Locate the cell with the specified text and output its (x, y) center coordinate. 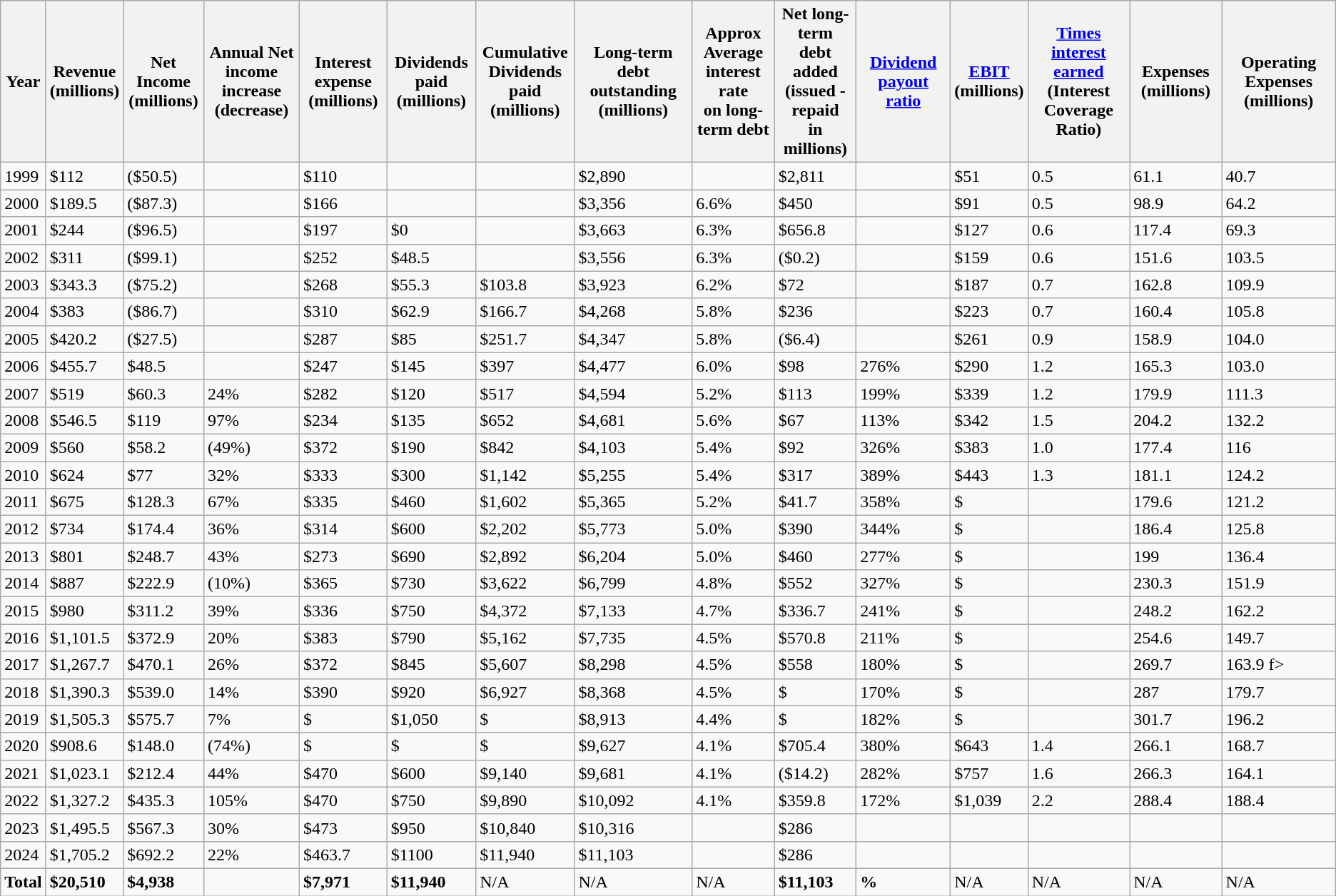
$575.7 (164, 719)
$135 (431, 420)
Total (24, 882)
2016 (24, 638)
104.0 (1279, 339)
$1,327.2 (84, 800)
($0.2) (815, 258)
2007 (24, 393)
$450 (815, 203)
$567.3 (164, 828)
$690 (431, 556)
$757 (989, 773)
$4,347 (634, 339)
$110 (344, 176)
61.1 (1176, 176)
$558 (815, 665)
2.2 (1079, 800)
$222.9 (164, 584)
2023 (24, 828)
327% (904, 584)
2006 (24, 366)
$7,735 (634, 638)
$1,495.5 (84, 828)
$166.7 (525, 312)
(10%) (251, 584)
$67 (815, 420)
$359.8 (815, 800)
$251.7 (525, 339)
282% (904, 773)
151.6 (1176, 258)
$1,050 (431, 719)
$268 (344, 285)
$4,477 (634, 366)
380% (904, 746)
$311.2 (164, 611)
$60.3 (164, 393)
2001 (24, 230)
$300 (431, 474)
$539.0 (164, 692)
117.4 (1176, 230)
14% (251, 692)
($96.5) (164, 230)
64.2 (1279, 203)
1999 (24, 176)
$273 (344, 556)
$58.2 (164, 447)
2019 (24, 719)
0.9 (1079, 339)
26% (251, 665)
$335 (344, 502)
69.3 (1279, 230)
$473 (344, 828)
2008 (24, 420)
$174.4 (164, 529)
$7,133 (634, 611)
$10,092 (634, 800)
$127 (989, 230)
186.4 (1176, 529)
20% (251, 638)
$3,923 (634, 285)
$98 (815, 366)
($75.2) (164, 285)
$1,602 (525, 502)
2011 (24, 502)
151.9 (1279, 584)
44% (251, 773)
$120 (431, 393)
2002 (24, 258)
Interest expense(millions) (344, 81)
266.3 (1176, 773)
$643 (989, 746)
103.0 (1279, 366)
211% (904, 638)
$463.7 (344, 855)
$1,390.3 (84, 692)
Year (24, 81)
$10,840 (525, 828)
$145 (431, 366)
$336.7 (815, 611)
288.4 (1176, 800)
179.6 (1176, 502)
$887 (84, 584)
2003 (24, 285)
1.3 (1079, 474)
$247 (344, 366)
2013 (24, 556)
6.6% (734, 203)
$1,705.2 (84, 855)
$730 (431, 584)
$980 (84, 611)
$9,681 (634, 773)
$5,255 (634, 474)
2017 (24, 665)
Expenses (millions) (1176, 81)
$119 (164, 420)
$166 (344, 203)
196.2 (1279, 719)
$248.7 (164, 556)
2022 (24, 800)
($14.2) (815, 773)
$5,773 (634, 529)
116 (1279, 447)
6.0% (734, 366)
248.2 (1176, 611)
$570.8 (815, 638)
$4,103 (634, 447)
181.1 (1176, 474)
$435.3 (164, 800)
$223 (989, 312)
6.2% (734, 285)
269.7 (1176, 665)
149.7 (1279, 638)
$3,663 (634, 230)
2009 (24, 447)
$113 (815, 393)
$282 (344, 393)
$908.6 (84, 746)
179.9 (1176, 393)
$624 (84, 474)
$734 (84, 529)
$6,927 (525, 692)
$62.9 (431, 312)
Approx Averageinterest rateon long-term debt (734, 81)
$1,142 (525, 474)
Times interest earned(Interest Coverage Ratio) (1079, 81)
109.9 (1279, 285)
160.4 (1176, 312)
103.5 (1279, 258)
$920 (431, 692)
$8,913 (634, 719)
$5,162 (525, 638)
$790 (431, 638)
($86.7) (164, 312)
$9,140 (525, 773)
$8,298 (634, 665)
132.2 (1279, 420)
$189.5 (84, 203)
1.0 (1079, 447)
170% (904, 692)
30% (251, 828)
$190 (431, 447)
162.2 (1279, 611)
344% (904, 529)
$652 (525, 420)
2018 (24, 692)
$455.7 (84, 366)
($27.5) (164, 339)
$314 (344, 529)
$950 (431, 828)
39% (251, 611)
$1,039 (989, 800)
1.4 (1079, 746)
2000 (24, 203)
$560 (84, 447)
$2,811 (815, 176)
$236 (815, 312)
230.3 (1176, 584)
$8,368 (634, 692)
182% (904, 719)
4.4% (734, 719)
4.8% (734, 584)
$310 (344, 312)
241% (904, 611)
$333 (344, 474)
1.5 (1079, 420)
24% (251, 393)
$41.7 (815, 502)
$1,505.3 (84, 719)
$845 (431, 665)
$546.5 (84, 420)
($6.4) (815, 339)
$212.4 (164, 773)
266.1 (1176, 746)
136.4 (1279, 556)
254.6 (1176, 638)
111.3 (1279, 393)
276% (904, 366)
$420.2 (84, 339)
$336 (344, 611)
$705.4 (815, 746)
$4,372 (525, 611)
389% (904, 474)
$470.1 (164, 665)
358% (904, 502)
98.9 (1176, 203)
$148.0 (164, 746)
$2,890 (634, 176)
204.2 (1176, 420)
$77 (164, 474)
$20,510 (84, 882)
Operating Expenses (millions) (1279, 81)
$2,202 (525, 529)
$112 (84, 176)
$7,971 (344, 882)
($50.5) (164, 176)
Revenue(millions) (84, 81)
158.9 (1176, 339)
$290 (989, 366)
7% (251, 719)
$443 (989, 474)
$5,365 (634, 502)
$4,938 (164, 882)
$0 (431, 230)
$91 (989, 203)
$1,101.5 (84, 638)
$801 (84, 556)
105% (251, 800)
43% (251, 556)
2005 (24, 339)
2004 (24, 312)
165.3 (1176, 366)
$92 (815, 447)
$343.3 (84, 285)
($87.3) (164, 203)
2015 (24, 611)
Long-termdebt outstanding (millions) (634, 81)
179.7 (1279, 692)
$4,268 (634, 312)
$103.8 (525, 285)
32% (251, 474)
180% (904, 665)
199% (904, 393)
Net long-termdebt added(issued - repaidin millions) (815, 81)
$85 (431, 339)
$2,892 (525, 556)
$342 (989, 420)
$252 (344, 258)
36% (251, 529)
22% (251, 855)
40.7 (1279, 176)
$3,622 (525, 584)
164.1 (1279, 773)
162.8 (1176, 285)
2010 (24, 474)
168.7 (1279, 746)
$10,316 (634, 828)
$9,627 (634, 746)
$692.2 (164, 855)
$1100 (431, 855)
67% (251, 502)
($99.1) (164, 258)
2024 (24, 855)
113% (904, 420)
$317 (815, 474)
$519 (84, 393)
2021 (24, 773)
(74%) (251, 746)
$244 (84, 230)
2012 (24, 529)
$397 (525, 366)
163.9 f> (1279, 665)
124.2 (1279, 474)
1.6 (1079, 773)
$72 (815, 285)
$4,594 (634, 393)
% (904, 882)
$5,607 (525, 665)
$159 (989, 258)
$51 (989, 176)
$675 (84, 502)
172% (904, 800)
121.2 (1279, 502)
5.6% (734, 420)
177.4 (1176, 447)
301.7 (1176, 719)
$287 (344, 339)
2014 (24, 584)
$128.3 (164, 502)
$311 (84, 258)
199 (1176, 556)
$842 (525, 447)
105.8 (1279, 312)
$234 (344, 420)
CumulativeDividends paid(millions) (525, 81)
$261 (989, 339)
$656.8 (815, 230)
$552 (815, 584)
2020 (24, 746)
$372.9 (164, 638)
$3,556 (634, 258)
(49%) (251, 447)
$1,267.7 (84, 665)
$3,356 (634, 203)
$197 (344, 230)
277% (904, 556)
$6,204 (634, 556)
$55.3 (431, 285)
188.4 (1279, 800)
EBIT(millions) (989, 81)
$1,023.1 (84, 773)
$187 (989, 285)
326% (904, 447)
Dividend payout ratio (904, 81)
$4,681 (634, 420)
Annual Net incomeincrease (decrease) (251, 81)
$339 (989, 393)
Net Income(millions) (164, 81)
$517 (525, 393)
$9,890 (525, 800)
$365 (344, 584)
287 (1176, 692)
125.8 (1279, 529)
4.7% (734, 611)
$6,799 (634, 584)
97% (251, 420)
Dividends paid(millions) (431, 81)
